Extract the (X, Y) coordinate from the center of the cell holding the provided text.  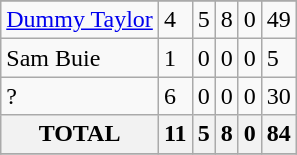
49 (278, 20)
6 (175, 96)
TOTAL (80, 134)
11 (175, 134)
84 (278, 134)
Sam Buie (80, 58)
? (80, 96)
30 (278, 96)
Dummy Taylor (80, 20)
4 (175, 20)
1 (175, 58)
